Extract the [X, Y] coordinate from the center of the cell holding the provided text.  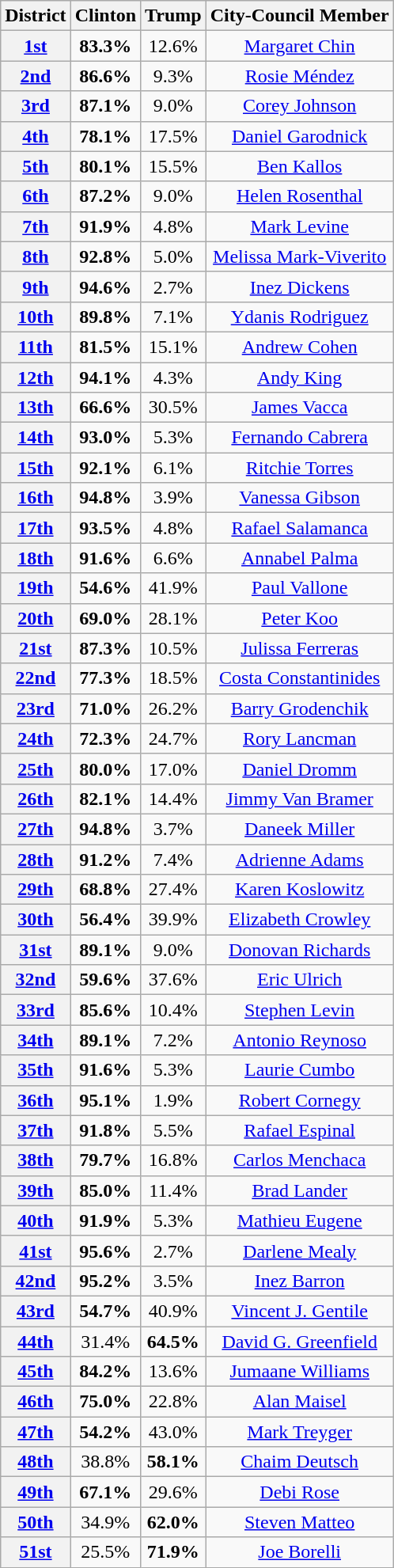
29.6% [174, 1492]
City-Council Member [299, 16]
18th [36, 558]
31st [36, 950]
Ydanis Rodriguez [299, 317]
24th [36, 738]
8th [36, 256]
54.2% [105, 1432]
82.1% [105, 799]
7.2% [174, 1040]
1.9% [174, 1100]
Karen Koslowitz [299, 890]
35th [36, 1070]
16.8% [174, 1160]
Rafael Espinal [299, 1130]
56.4% [105, 920]
Jimmy Van Bramer [299, 799]
54.6% [105, 588]
Andy King [299, 378]
Mark Treyger [299, 1432]
51st [36, 1552]
Daneek Miller [299, 829]
Robert Cornegy [299, 1100]
7.1% [174, 317]
Alan Maisel [299, 1402]
15.5% [174, 166]
32nd [36, 980]
6th [36, 196]
Peter Koo [299, 618]
31.4% [105, 1342]
17.5% [174, 136]
28.1% [174, 618]
Brad Lander [299, 1190]
81.5% [105, 347]
16th [36, 498]
Mark Levine [299, 226]
40.9% [174, 1311]
80.0% [105, 769]
5.5% [174, 1130]
Paul Vallone [299, 588]
77.3% [105, 678]
Darlene Mealy [299, 1251]
92.8% [105, 256]
Daniel Dromm [299, 769]
30.5% [174, 408]
39th [36, 1190]
34th [36, 1040]
89.8% [105, 317]
4th [36, 136]
27.4% [174, 890]
23rd [36, 708]
47th [36, 1432]
26.2% [174, 708]
Barry Grodenchik [299, 708]
Inez Dickens [299, 287]
39.9% [174, 920]
Donovan Richards [299, 950]
79.7% [105, 1160]
Rosie Méndez [299, 76]
66.6% [105, 408]
83.3% [105, 46]
Mathieu Eugene [299, 1221]
Annabel Palma [299, 558]
Stephen Levin [299, 1010]
3.9% [174, 498]
64.5% [174, 1342]
72.3% [105, 738]
5th [36, 166]
21st [36, 648]
22nd [36, 678]
27th [36, 829]
15th [36, 468]
3rd [36, 106]
Rafael Salamanca [299, 528]
Debi Rose [299, 1492]
45th [36, 1372]
29th [36, 890]
75.0% [105, 1402]
85.0% [105, 1190]
7th [36, 226]
58.1% [174, 1462]
Ben Kallos [299, 166]
38.8% [105, 1462]
13.6% [174, 1372]
Chaim Deutsch [299, 1462]
17th [36, 528]
Ritchie Torres [299, 468]
5.0% [174, 256]
86.6% [105, 76]
13th [36, 408]
44th [36, 1342]
95.2% [105, 1281]
87.1% [105, 106]
24.7% [174, 738]
20th [36, 618]
95.1% [105, 1100]
14th [36, 438]
80.1% [105, 166]
11th [36, 347]
71.9% [174, 1552]
17.0% [174, 769]
Vincent J. Gentile [299, 1311]
9th [36, 287]
93.0% [105, 438]
48th [36, 1462]
43.0% [174, 1432]
2nd [36, 76]
Clinton [105, 16]
Margaret Chin [299, 46]
25th [36, 769]
Trump [174, 16]
Daniel Garodnick [299, 136]
91.2% [105, 859]
42nd [36, 1281]
James Vacca [299, 408]
Andrew Cohen [299, 347]
Carlos Menchaca [299, 1160]
46th [36, 1402]
Antonio Reynoso [299, 1040]
59.6% [105, 980]
Elizabeth Crowley [299, 920]
18.5% [174, 678]
37th [36, 1130]
93.5% [105, 528]
14.4% [174, 799]
68.8% [105, 890]
15.1% [174, 347]
78.1% [105, 136]
50th [36, 1522]
Rory Lancman [299, 738]
Corey Johnson [299, 106]
Melissa Mark-Viverito [299, 256]
37.6% [174, 980]
Vanessa Gibson [299, 498]
Julissa Ferreras [299, 648]
9.3% [174, 76]
4.3% [174, 378]
41.9% [174, 588]
54.7% [105, 1311]
3.7% [174, 829]
Steven Matteo [299, 1522]
84.2% [105, 1372]
1st [36, 46]
62.0% [174, 1522]
Laurie Cumbo [299, 1070]
36th [36, 1100]
Jumaane Williams [299, 1372]
91.8% [105, 1130]
Eric Ulrich [299, 980]
41st [36, 1251]
69.0% [105, 618]
87.2% [105, 196]
12.6% [174, 46]
Inez Barron [299, 1281]
3.5% [174, 1281]
30th [36, 920]
7.4% [174, 859]
Fernando Cabrera [299, 438]
34.9% [105, 1522]
38th [36, 1160]
10th [36, 317]
67.1% [105, 1492]
33rd [36, 1010]
District [36, 16]
40th [36, 1221]
10.4% [174, 1010]
Costa Constantinides [299, 678]
David G. Greenfield [299, 1342]
87.3% [105, 648]
22.8% [174, 1402]
85.6% [105, 1010]
25.5% [105, 1552]
12th [36, 378]
19th [36, 588]
Helen Rosenthal [299, 196]
11.4% [174, 1190]
6.1% [174, 468]
49th [36, 1492]
43rd [36, 1311]
71.0% [105, 708]
10.5% [174, 648]
28th [36, 859]
92.1% [105, 468]
Adrienne Adams [299, 859]
95.6% [105, 1251]
6.6% [174, 558]
26th [36, 799]
94.1% [105, 378]
Joe Borelli [299, 1552]
94.6% [105, 287]
